Scan for the cell matching the given text and deliver its (X, Y) coordinate at center. 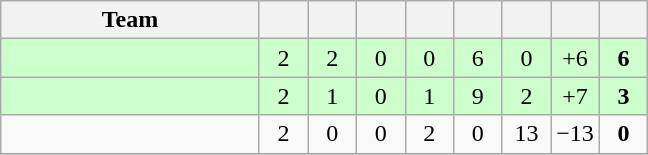
−13 (576, 134)
+7 (576, 96)
3 (624, 96)
+6 (576, 58)
13 (526, 134)
9 (478, 96)
Team (130, 20)
